For the text-containing cell, return its midpoint in [X, Y] coordinate format. 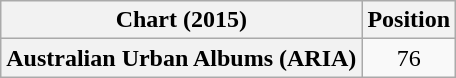
Australian Urban Albums (ARIA) [182, 58]
Position [409, 20]
Chart (2015) [182, 20]
76 [409, 58]
